Identify which cell holds the provided text, then report its [X, Y] central coordinate. 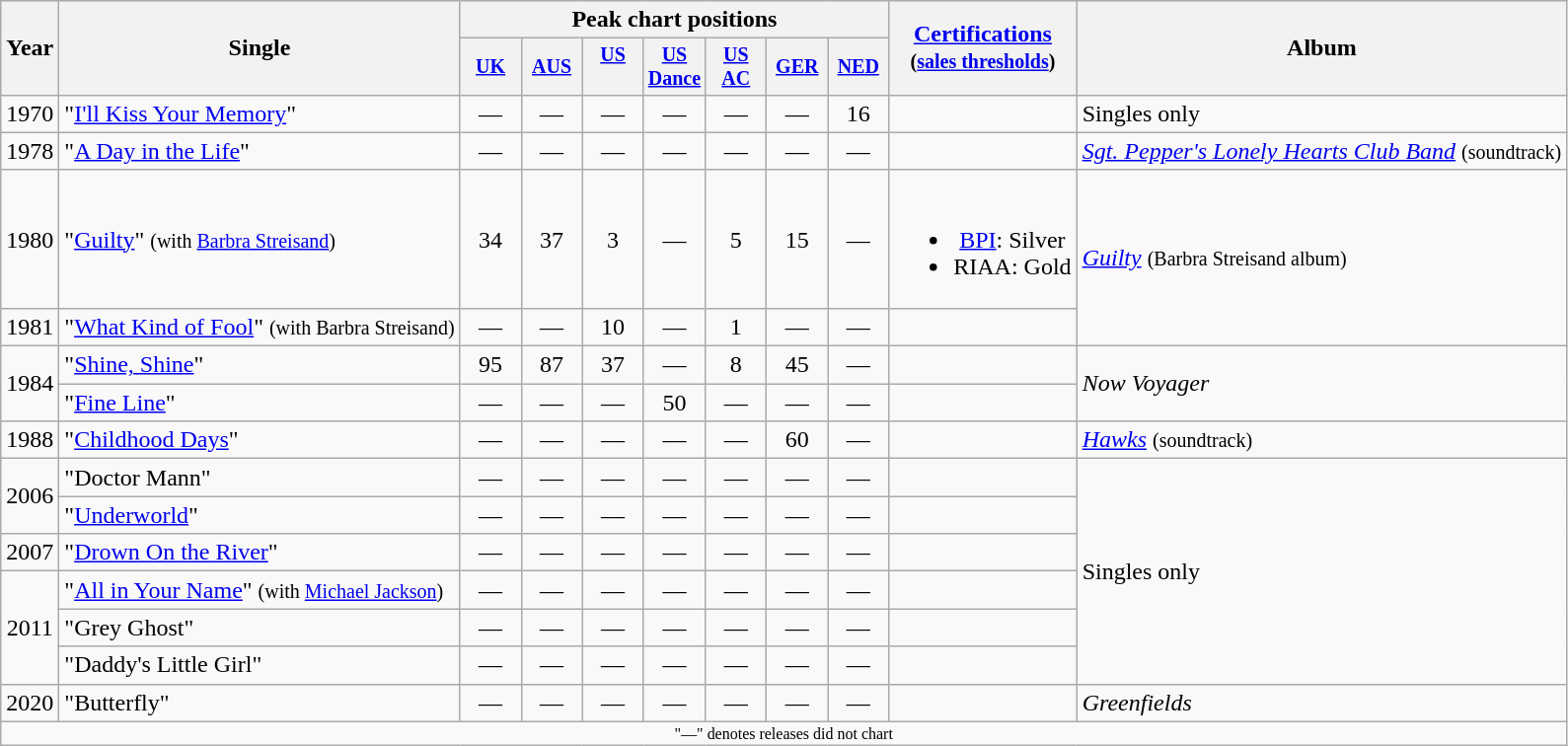
"Grey Ghost" [260, 628]
"I'll Kiss Your Memory" [260, 113]
Peak chart positions [675, 20]
Year [30, 48]
UK [490, 67]
50 [675, 403]
"Butterfly" [260, 703]
US [613, 67]
5 [736, 239]
60 [797, 440]
15 [797, 239]
"—" denotes releases did not chart [784, 733]
1981 [30, 327]
34 [490, 239]
Hawks (soundtrack) [1322, 440]
Sgt. Pepper's Lonely Hearts Club Band (soundtrack) [1322, 151]
AUS [552, 67]
1984 [30, 384]
3 [613, 239]
95 [490, 365]
"Guilty" (with Barbra Streisand) [260, 239]
1 [736, 327]
NED [859, 67]
Now Voyager [1322, 384]
87 [552, 365]
45 [797, 365]
GER [797, 67]
"Childhood Days" [260, 440]
1978 [30, 151]
"All in Your Name" (with Michael Jackson) [260, 590]
8 [736, 365]
US Dance [675, 67]
2011 [30, 628]
BPI: SilverRIAA: Gold [983, 239]
"Underworld" [260, 515]
1988 [30, 440]
2007 [30, 553]
Guilty (Barbra Streisand album) [1322, 258]
US AC [736, 67]
"What Kind of Fool" (with Barbra Streisand) [260, 327]
Certifications(sales thresholds) [983, 48]
Greenfields [1322, 703]
2006 [30, 496]
"Daddy's Little Girl" [260, 665]
"Fine Line" [260, 403]
"Shine, Shine" [260, 365]
1980 [30, 239]
Album [1322, 48]
Single [260, 48]
2020 [30, 703]
"Drown On the River" [260, 553]
"Doctor Mann" [260, 478]
1970 [30, 113]
10 [613, 327]
"A Day in the Life" [260, 151]
16 [859, 113]
